Return the [X, Y] coordinate for the center point of the cell that contains the specified text.  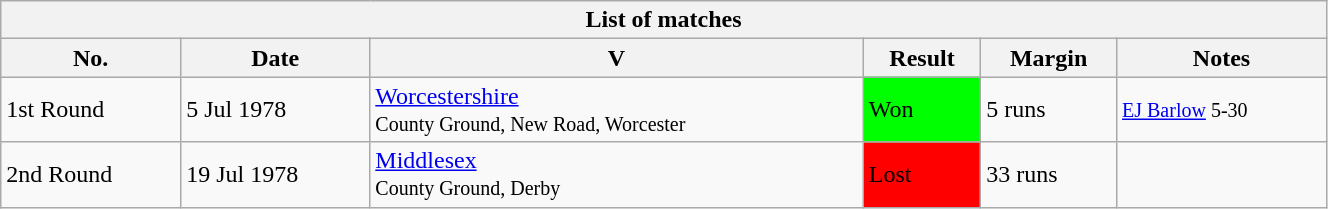
No. [91, 58]
33 runs [1049, 174]
Middlesex County Ground, Derby [617, 174]
2nd Round [91, 174]
Lost [922, 174]
WorcestershireCounty Ground, New Road, Worcester [617, 110]
Margin [1049, 58]
Won [922, 110]
List of matches [664, 20]
EJ Barlow 5-30 [1222, 110]
Notes [1222, 58]
Result [922, 58]
V [617, 58]
19 Jul 1978 [276, 174]
1st Round [91, 110]
Date [276, 58]
5 runs [1049, 110]
5 Jul 1978 [276, 110]
